Provide the (x, y) coordinate of the cell's center where the given text is located.  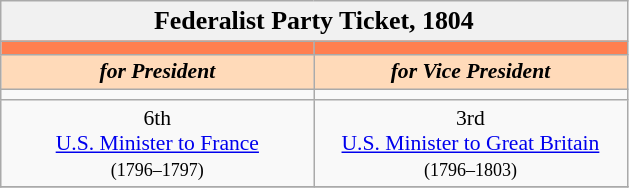
for Vice President (470, 72)
Federalist Party Ticket, 1804 (314, 21)
for President (158, 72)
6thU.S. Minister to France(1796–1797) (158, 144)
3rdU.S. Minister to Great Britain(1796–1803) (470, 144)
